Identify which cell holds the provided text, then report its (x, y) central coordinate. 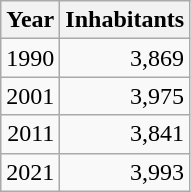
2021 (30, 172)
2001 (30, 96)
2011 (30, 134)
3,869 (125, 58)
1990 (30, 58)
Year (30, 20)
3,993 (125, 172)
3,841 (125, 134)
Inhabitants (125, 20)
3,975 (125, 96)
